Search for the cell housing the specified text and yield its [x, y] center coordinate. 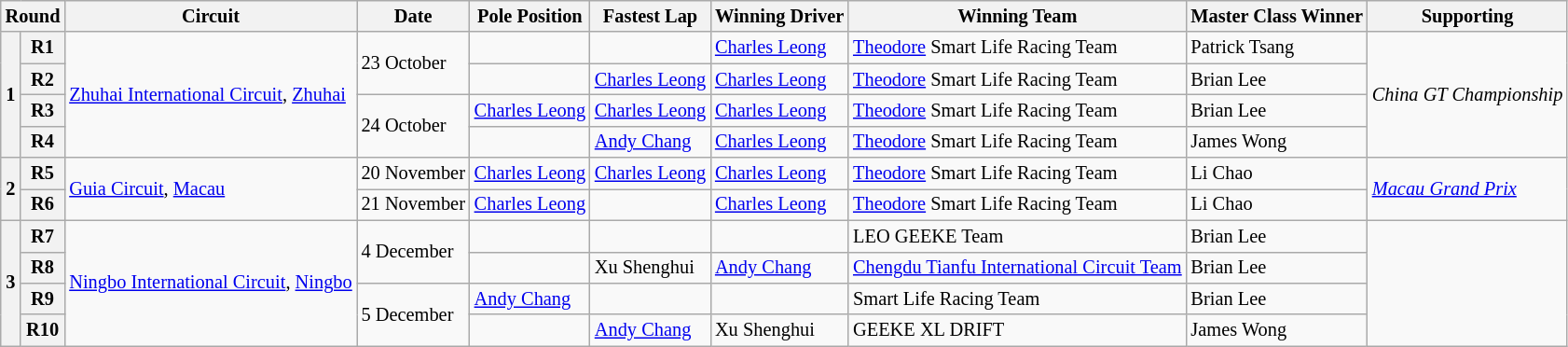
4 December [414, 252]
Winning Driver [779, 16]
China GT Championship [1467, 95]
Pole Position [530, 16]
Master Class Winner [1277, 16]
R4 [43, 142]
Supporting [1467, 16]
Zhuhai International Circuit, Zhuhai [211, 95]
Fastest Lap [651, 16]
23 October [414, 63]
R3 [43, 110]
21 November [414, 204]
R9 [43, 298]
R8 [43, 268]
Chengdu Tianfu International Circuit Team [1017, 268]
R7 [43, 236]
Smart Life Racing Team [1017, 298]
R1 [43, 48]
Patrick Tsang [1277, 48]
GEEKE XL DRIFT [1017, 330]
Round [34, 16]
Date [414, 16]
Winning Team [1017, 16]
20 November [414, 173]
Ningbo International Circuit, Ningbo [211, 284]
R2 [43, 79]
1 [11, 95]
Macau Grand Prix [1467, 188]
5 December [414, 313]
LEO GEEKE Team [1017, 236]
R10 [43, 330]
Circuit [211, 16]
Guia Circuit, Macau [211, 188]
R6 [43, 204]
2 [11, 188]
24 October [414, 125]
3 [11, 284]
R5 [43, 173]
